Provide the [x, y] coordinate of the cell's center where the given text is located.  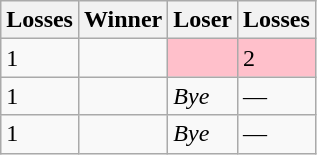
Winner [122, 20]
2 [277, 58]
Loser [203, 20]
